Identify which cell holds the provided text, then report its (x, y) central coordinate. 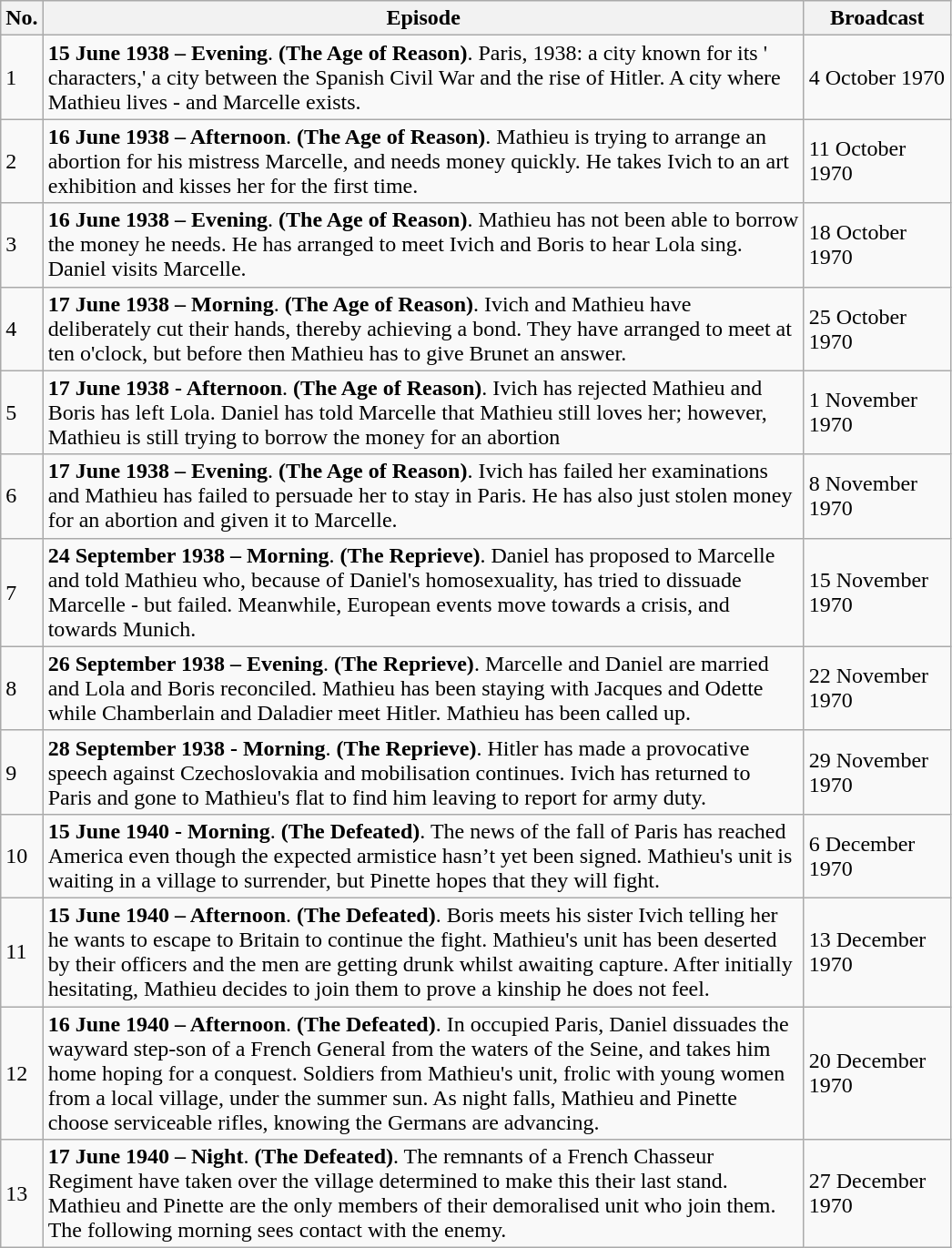
9 (22, 772)
2 (22, 161)
29 November 1970 (877, 772)
Broadcast (877, 18)
8 November 1970 (877, 496)
7 (22, 592)
Episode (423, 18)
12 (22, 1073)
13 (22, 1194)
5 (22, 412)
18 October 1970 (877, 245)
1 (22, 77)
22 November 1970 (877, 688)
3 (22, 245)
11 October 1970 (877, 161)
20 December 1970 (877, 1073)
4 (22, 329)
15 November 1970 (877, 592)
6 (22, 496)
10 (22, 856)
27 December 1970 (877, 1194)
No. (22, 18)
11 (22, 952)
8 (22, 688)
6 December 1970 (877, 856)
13 December 1970 (877, 952)
4 October 1970 (877, 77)
1 November 1970 (877, 412)
25 October 1970 (877, 329)
